Capture the cell that displays the provided text and extract its (x, y) central coordinate. 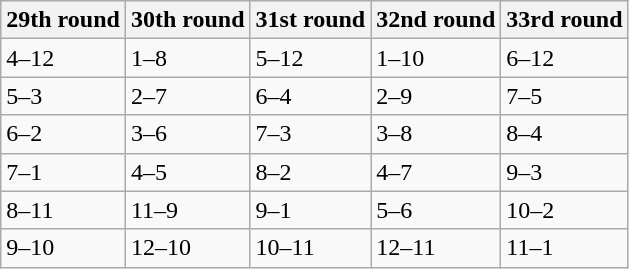
5–6 (436, 210)
3–8 (436, 134)
9–3 (564, 172)
1–10 (436, 58)
5–3 (64, 96)
11–1 (564, 248)
8–4 (564, 134)
12–11 (436, 248)
7–1 (64, 172)
8–2 (310, 172)
6–12 (564, 58)
4–5 (188, 172)
33rd round (564, 20)
31st round (310, 20)
4–12 (64, 58)
6–2 (64, 134)
3–6 (188, 134)
10–2 (564, 210)
5–12 (310, 58)
8–11 (64, 210)
11–9 (188, 210)
2–7 (188, 96)
12–10 (188, 248)
1–8 (188, 58)
10–11 (310, 248)
2–9 (436, 96)
29th round (64, 20)
6–4 (310, 96)
32nd round (436, 20)
7–5 (564, 96)
7–3 (310, 134)
4–7 (436, 172)
30th round (188, 20)
9–10 (64, 248)
9–1 (310, 210)
